Capture the cell that displays the provided text and extract its (X, Y) central coordinate. 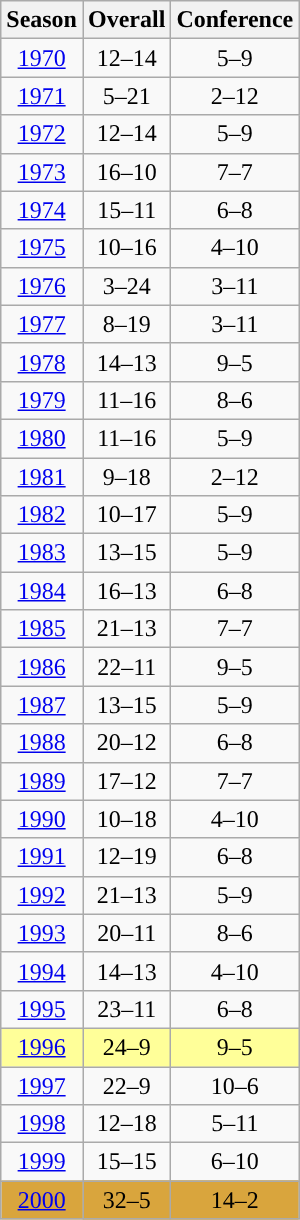
10–6 (235, 1085)
1998 (42, 1124)
Season (42, 20)
1993 (42, 933)
22–9 (126, 1085)
1974 (42, 210)
2000 (42, 1200)
1972 (42, 134)
Overall (126, 20)
3–24 (126, 286)
15–15 (126, 1162)
1981 (42, 477)
1988 (42, 743)
1999 (42, 1162)
8–19 (126, 324)
1970 (42, 58)
1983 (42, 553)
1979 (42, 400)
10–17 (126, 515)
24–9 (126, 1047)
1987 (42, 705)
Conference (235, 20)
20–11 (126, 933)
5–11 (235, 1124)
6–10 (235, 1162)
1973 (42, 172)
1980 (42, 438)
1996 (42, 1047)
12–19 (126, 857)
9–18 (126, 477)
1971 (42, 96)
1976 (42, 286)
20–12 (126, 743)
23–11 (126, 1009)
1992 (42, 895)
10–16 (126, 248)
1986 (42, 667)
1985 (42, 629)
1995 (42, 1009)
1982 (42, 515)
1975 (42, 248)
16–10 (126, 172)
14–2 (235, 1200)
10–18 (126, 819)
1984 (42, 591)
1977 (42, 324)
1997 (42, 1085)
17–12 (126, 781)
15–11 (126, 210)
32–5 (126, 1200)
12–18 (126, 1124)
1989 (42, 781)
1978 (42, 362)
22–11 (126, 667)
5–21 (126, 96)
16–13 (126, 591)
1994 (42, 971)
1991 (42, 857)
1990 (42, 819)
